Output the [x, y] coordinate of the center of the cell containing the given text.  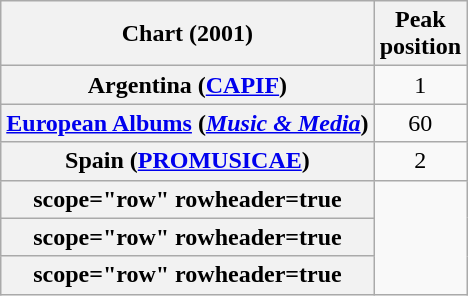
Spain (PROMUSICAE) [188, 161]
Chart (2001) [188, 34]
Argentina (CAPIF) [188, 85]
1 [420, 85]
European Albums (Music & Media) [188, 123]
Peakposition [420, 34]
2 [420, 161]
60 [420, 123]
